Output the (X, Y) coordinate of the center of the cell containing the given text.  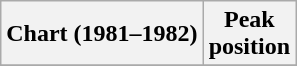
Peakposition (249, 34)
Chart (1981–1982) (102, 34)
